Search for the cell housing the specified text and yield its (X, Y) center coordinate. 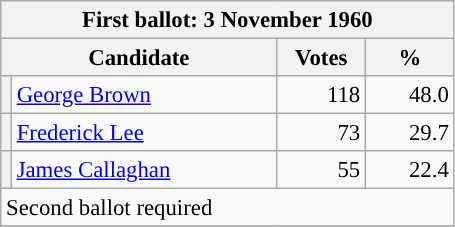
118 (322, 95)
Second ballot required (228, 208)
George Brown (144, 95)
73 (322, 133)
48.0 (410, 95)
29.7 (410, 133)
Frederick Lee (144, 133)
55 (322, 170)
22.4 (410, 170)
Votes (322, 58)
First ballot: 3 November 1960 (228, 20)
Candidate (139, 58)
James Callaghan (144, 170)
% (410, 58)
